Provide the (X, Y) coordinate of the cell's center where the given text is located.  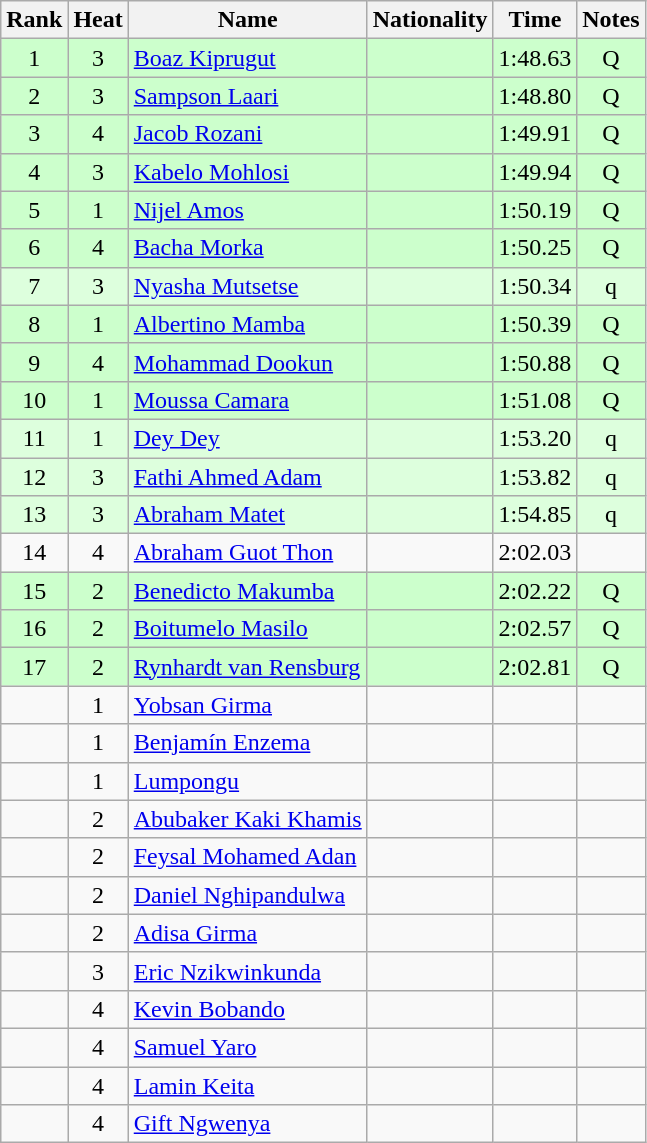
1:48.63 (535, 58)
1:50.25 (535, 248)
16 (34, 629)
5 (34, 210)
Kabelo Mohlosi (248, 172)
Boitumelo Masilo (248, 629)
10 (34, 400)
Daniel Nghipandulwa (248, 895)
Nijel Amos (248, 210)
Nationality (430, 20)
17 (34, 667)
9 (34, 362)
Jacob Rozani (248, 134)
15 (34, 591)
2:02.81 (535, 667)
2:02.22 (535, 591)
1:50.19 (535, 210)
Lumpongu (248, 781)
Boaz Kiprugut (248, 58)
Heat (98, 20)
Albertino Mamba (248, 324)
1:50.88 (535, 362)
Abubaker Kaki Khamis (248, 819)
Sampson Laari (248, 96)
13 (34, 515)
Feysal Mohamed Adan (248, 857)
Adisa Girma (248, 933)
1:51.08 (535, 400)
Gift Ngwenya (248, 1124)
12 (34, 477)
Abraham Matet (248, 515)
Abraham Guot Thon (248, 553)
1:49.91 (535, 134)
1:48.80 (535, 96)
1:54.85 (535, 515)
Nyasha Mutsetse (248, 286)
11 (34, 438)
6 (34, 248)
Moussa Camara (248, 400)
Mohammad Dookun (248, 362)
1:50.34 (535, 286)
Fathi Ahmed Adam (248, 477)
Notes (611, 20)
Yobsan Girma (248, 705)
Bacha Morka (248, 248)
Samuel Yaro (248, 1047)
Benedicto Makumba (248, 591)
Benjamín Enzema (248, 743)
2:02.57 (535, 629)
Rank (34, 20)
8 (34, 324)
Kevin Bobando (248, 1009)
1:53.20 (535, 438)
Name (248, 20)
Rynhardt van Rensburg (248, 667)
14 (34, 553)
2:02.03 (535, 553)
Lamin Keita (248, 1085)
Dey Dey (248, 438)
Time (535, 20)
1:53.82 (535, 477)
1:50.39 (535, 324)
1:49.94 (535, 172)
Eric Nzikwinkunda (248, 971)
7 (34, 286)
